Identify which cell holds the provided text, then report its [x, y] central coordinate. 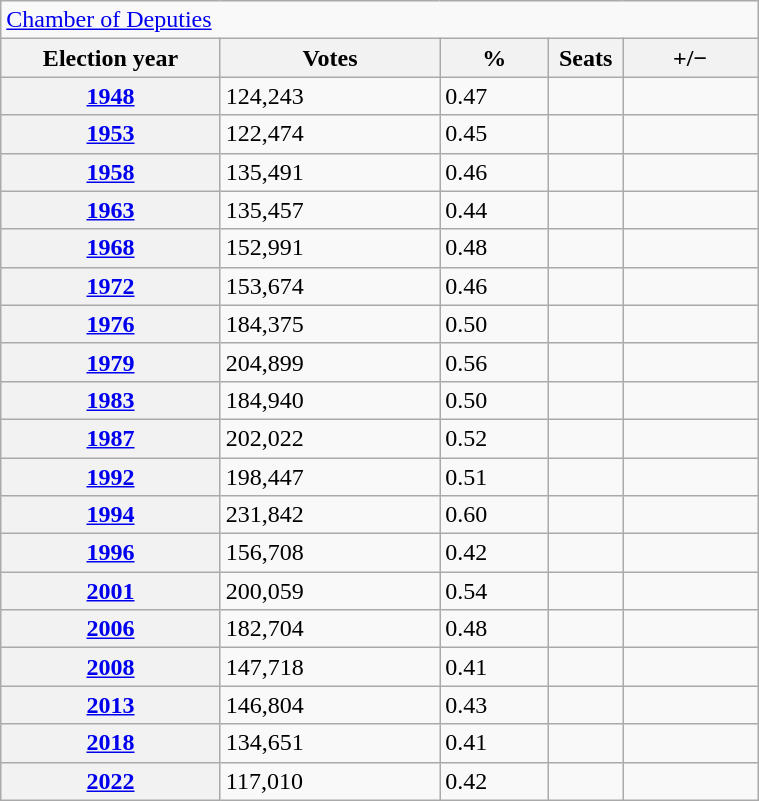
% [494, 58]
2008 [111, 667]
202,022 [330, 438]
2013 [111, 705]
231,842 [330, 515]
182,704 [330, 629]
153,674 [330, 286]
134,651 [330, 743]
2001 [111, 591]
152,991 [330, 248]
1958 [111, 172]
0.51 [494, 477]
2022 [111, 781]
122,474 [330, 134]
0.45 [494, 134]
1948 [111, 96]
0.60 [494, 515]
0.52 [494, 438]
184,375 [330, 324]
1972 [111, 286]
0.43 [494, 705]
1976 [111, 324]
135,457 [330, 210]
135,491 [330, 172]
1992 [111, 477]
184,940 [330, 400]
2018 [111, 743]
+/− [690, 58]
204,899 [330, 362]
147,718 [330, 667]
1963 [111, 210]
2006 [111, 629]
117,010 [330, 781]
198,447 [330, 477]
1983 [111, 400]
1968 [111, 248]
0.56 [494, 362]
1994 [111, 515]
156,708 [330, 553]
1996 [111, 553]
0.54 [494, 591]
Votes [330, 58]
Seats [586, 58]
1953 [111, 134]
0.44 [494, 210]
Election year [111, 58]
0.47 [494, 96]
Chamber of Deputies [380, 20]
1987 [111, 438]
200,059 [330, 591]
146,804 [330, 705]
1979 [111, 362]
124,243 [330, 96]
